From the cell containing the given text, extract its center point as [x, y] coordinate. 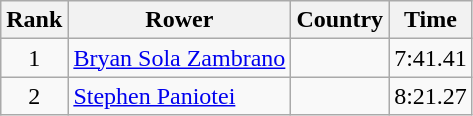
2 [34, 96]
Rank [34, 20]
Country [340, 20]
1 [34, 58]
Bryan Sola Zambrano [180, 58]
8:21.27 [431, 96]
7:41.41 [431, 58]
Time [431, 20]
Stephen Paniotei [180, 96]
Rower [180, 20]
